Extract the [X, Y] coordinate from the center of the cell holding the provided text.  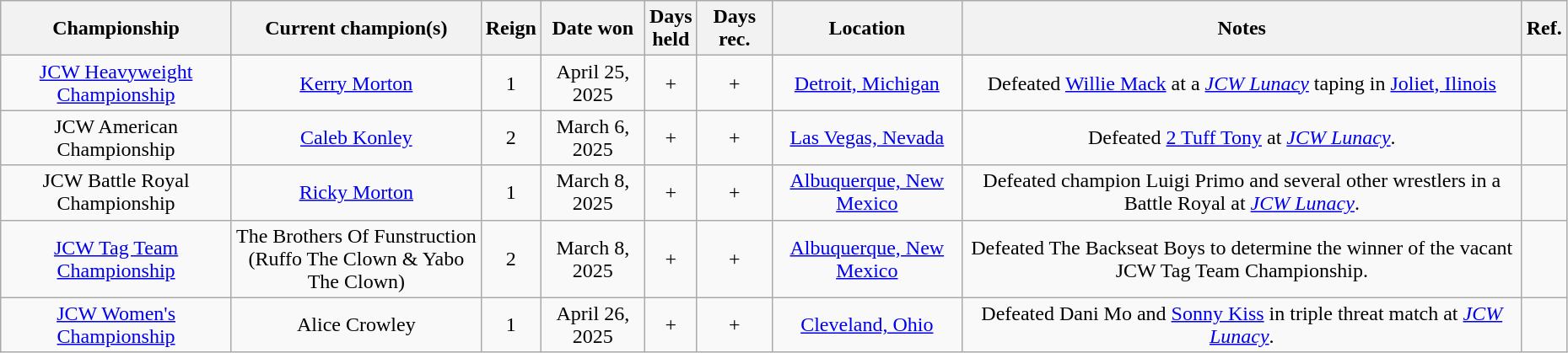
Defeated Dani Mo and Sonny Kiss in triple threat match at JCW Lunacy. [1242, 325]
Championship [116, 29]
JCW Heavyweight Championship [116, 83]
Defeated The Backseat Boys to determine the winner of the vacant JCW Tag Team Championship. [1242, 259]
The Brothers Of Funstruction(Ruffo The Clown & Yabo The Clown) [356, 259]
JCW Tag Team Championship [116, 259]
March 6, 2025 [592, 138]
April 26, 2025 [592, 325]
Defeated Willie Mack at a JCW Lunacy taping in Joliet, Ilinois [1242, 83]
Days rec. [734, 29]
Defeated champion Luigi Primo and several other wrestlers in a Battle Royal at JCW Lunacy. [1242, 192]
JCW Women's Championship [116, 325]
JCW Battle Royal Championship [116, 192]
Cleveland, Ohio [867, 325]
Ref. [1544, 29]
Alice Crowley [356, 325]
Ricky Morton [356, 192]
April 25, 2025 [592, 83]
Current champion(s) [356, 29]
JCW American Championship [116, 138]
Reign [511, 29]
Kerry Morton [356, 83]
Caleb Konley [356, 138]
Location [867, 29]
Daysheld [671, 29]
Date won [592, 29]
Notes [1242, 29]
Las Vegas, Nevada [867, 138]
Detroit, Michigan [867, 83]
Defeated 2 Tuff Tony at JCW Lunacy. [1242, 138]
